Detect which cell encompasses the target text, then output its [X, Y] center coordinate. 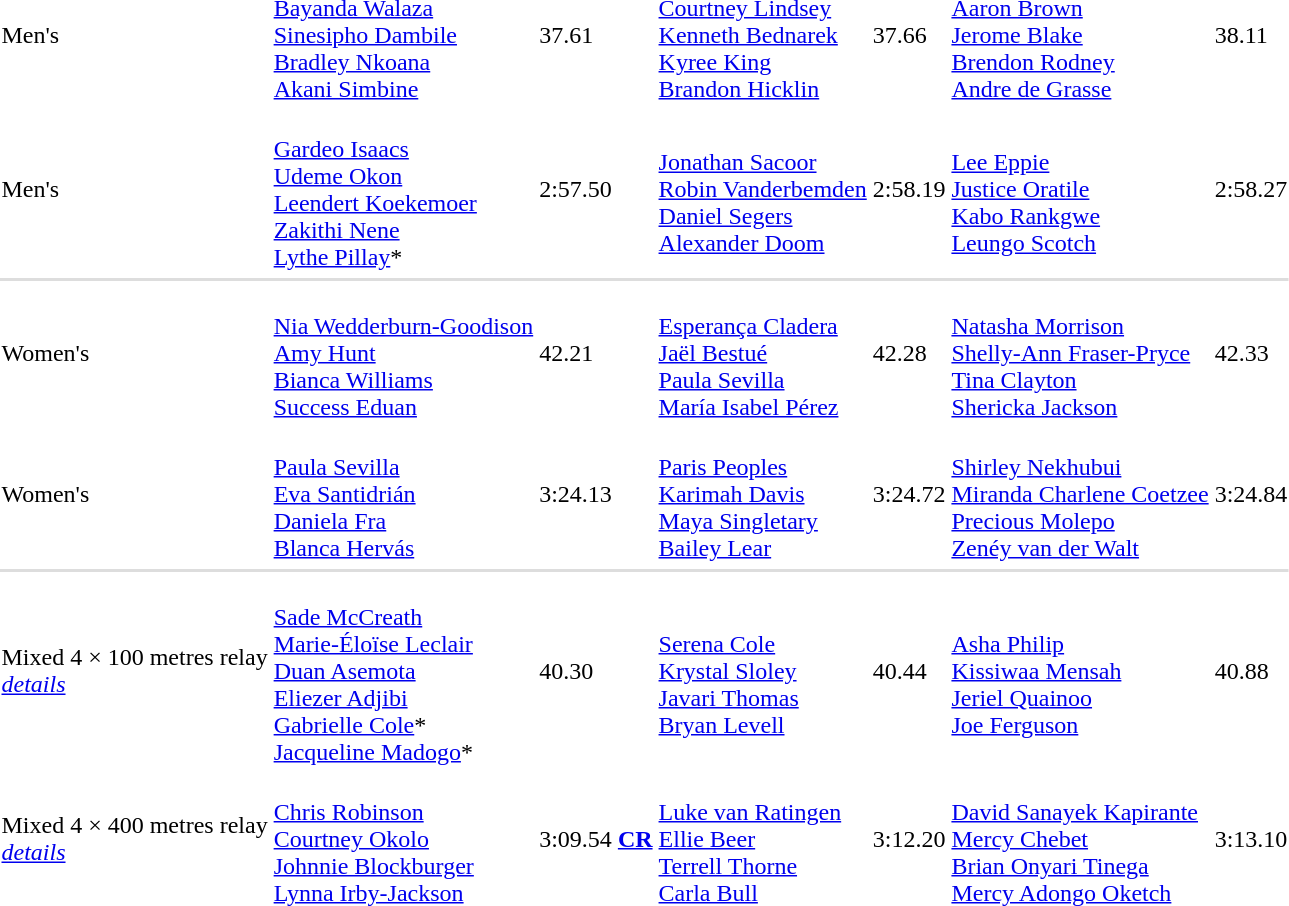
40.44 [909, 671]
Jonathan Sacoor Robin Vanderbemden Daniel Segers Alexander Doom [762, 190]
Asha PhilipKissiwaa MensahJeriel QuainooJoe Ferguson [1080, 671]
42.21 [596, 353]
3:24.72 [909, 494]
Gardeo IsaacsUdeme OkonLeendert KoekemoerZakithi NeneLythe Pillay* [404, 190]
Lee Eppie Justice OratileKabo RankgweLeungo Scotch [1080, 190]
Esperança CladeraJaël BestuéPaula SevillaMaría Isabel Pérez [762, 353]
3:24.84 [1251, 494]
2:58.19 [909, 190]
Mixed 4 × 100 metres relaydetails [134, 671]
Nia Wedderburn-GoodisonAmy HuntBianca WilliamsSuccess Eduan [404, 353]
42.28 [909, 353]
Sade McCreath Marie-Éloïse Leclair Duan Asemota Eliezer AdjibiGabrielle Cole*Jacqueline Madogo* [404, 671]
Paula SevillaEva SantidriánDaniela FraBlanca Hervás [404, 494]
42.33 [1251, 353]
Men's [134, 190]
Paris PeoplesKarimah DavisMaya SingletaryBailey Lear [762, 494]
40.30 [596, 671]
Serena ColeKrystal Sloley Javari Thomas Bryan Levell [762, 671]
3:24.13 [596, 494]
Shirley NekhubuiMiranda Charlene CoetzeePrecious MolepoZenéy van der Walt [1080, 494]
2:57.50 [596, 190]
Natasha MorrisonShelly-Ann Fraser-PryceTina ClaytonShericka Jackson [1080, 353]
2:58.27 [1251, 190]
40.88 [1251, 671]
